Capture the cell that displays the provided text and extract its [X, Y] central coordinate. 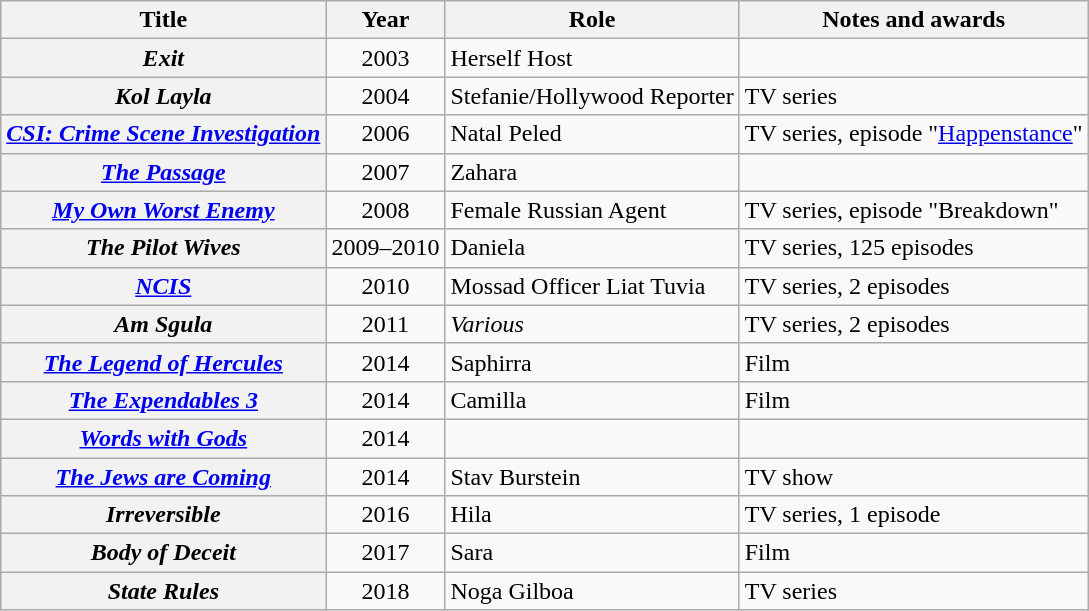
2016 [386, 515]
2009–2010 [386, 248]
2010 [386, 286]
Body of Deceit [164, 553]
Stefanie/Hollywood Reporter [592, 96]
2003 [386, 58]
2006 [386, 134]
Stav Burstein [592, 477]
2008 [386, 210]
Natal Peled [592, 134]
Irreversible [164, 515]
State Rules [164, 591]
Saphirra [592, 362]
The Expendables 3 [164, 400]
Various [592, 324]
Sara [592, 553]
NCIS [164, 286]
My Own Worst Enemy [164, 210]
Year [386, 20]
The Passage [164, 172]
Am Sgula [164, 324]
Zahara [592, 172]
Kol Layla [164, 96]
Noga Gilboa [592, 591]
2004 [386, 96]
Mossad Officer Liat Tuvia [592, 286]
CSI: Crime Scene Investigation [164, 134]
Role [592, 20]
TV series, 125 episodes [914, 248]
TV series, episode "Happenstance" [914, 134]
TV series, 1 episode [914, 515]
The Pilot Wives [164, 248]
Notes and awards [914, 20]
2017 [386, 553]
The Jews are Coming [164, 477]
TV show [914, 477]
Female Russian Agent [592, 210]
Hila [592, 515]
2007 [386, 172]
2011 [386, 324]
TV series, episode "Breakdown" [914, 210]
The Legend of Hercules [164, 362]
Daniela [592, 248]
Camilla [592, 400]
Words with Gods [164, 438]
Herself Host [592, 58]
Title [164, 20]
Exit [164, 58]
2018 [386, 591]
